Provide the (X, Y) coordinate of the cell's center where the given text is located.  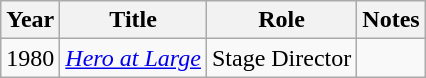
Stage Director (281, 58)
Hero at Large (134, 58)
Role (281, 20)
Year (30, 20)
1980 (30, 58)
Title (134, 20)
Notes (391, 20)
